Extract the (x, y) coordinate from the center of the cell holding the provided text.  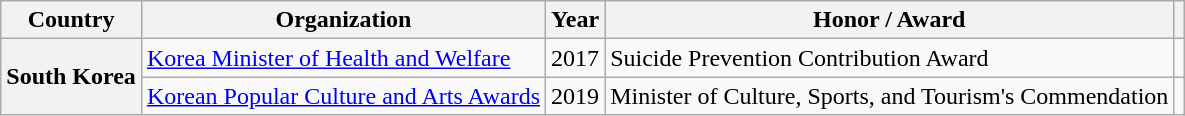
2019 (576, 96)
2017 (576, 58)
Suicide Prevention Contribution Award (890, 58)
Country (72, 20)
Korea Minister of Health and Welfare (343, 58)
Year (576, 20)
Honor / Award (890, 20)
Korean Popular Culture and Arts Awards (343, 96)
Organization (343, 20)
South Korea (72, 77)
Minister of Culture, Sports, and Tourism's Commendation (890, 96)
